Output the [x, y] coordinate of the center of the cell containing the given text.  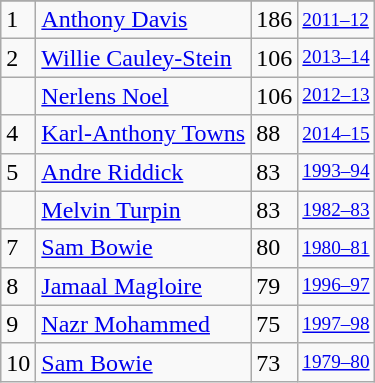
Karl-Anthony Towns [144, 134]
2 [18, 58]
2012–13 [336, 96]
1 [18, 20]
Nerlens Noel [144, 96]
8 [18, 286]
5 [18, 172]
4 [18, 134]
Anthony Davis [144, 20]
Nazr Mohammed [144, 324]
186 [274, 20]
1993–94 [336, 172]
2011–12 [336, 20]
1980–81 [336, 248]
88 [274, 134]
73 [274, 362]
1982–83 [336, 210]
Jamaal Magloire [144, 286]
1997–98 [336, 324]
10 [18, 362]
1996–97 [336, 286]
1979–80 [336, 362]
Willie Cauley-Stein [144, 58]
Andre Riddick [144, 172]
75 [274, 324]
79 [274, 286]
Melvin Turpin [144, 210]
2013–14 [336, 58]
9 [18, 324]
2014–15 [336, 134]
7 [18, 248]
80 [274, 248]
